From the cell containing the given text, extract its center point as (X, Y) coordinate. 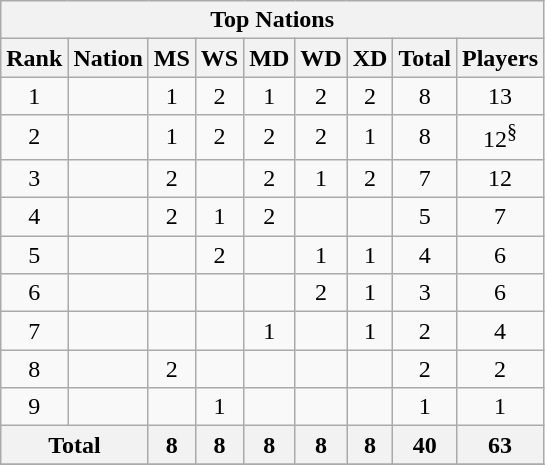
Top Nations (272, 20)
MS (172, 58)
Rank (34, 58)
WS (219, 58)
XD (370, 58)
63 (500, 445)
12§ (500, 138)
MD (270, 58)
WD (321, 58)
9 (34, 407)
Players (500, 58)
13 (500, 96)
Nation (108, 58)
40 (425, 445)
12 (500, 178)
